Pinpoint the cell where the given text exists, returning its (x, y) midpoint coordinate. 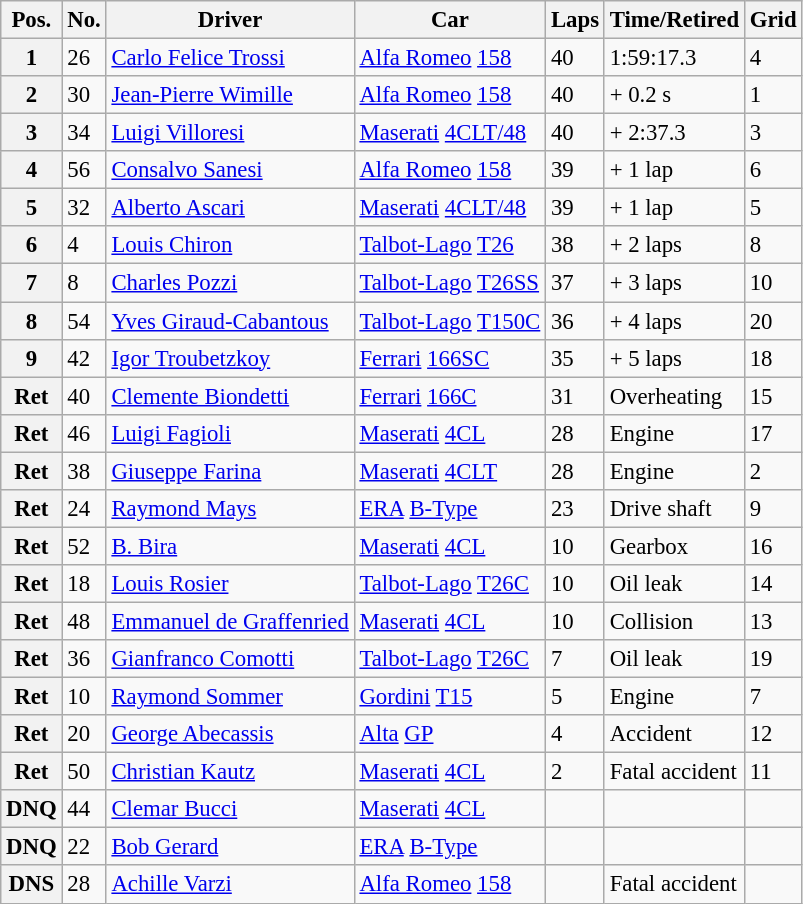
15 (772, 396)
Carlo Felice Trossi (230, 58)
46 (84, 433)
Gordini T15 (450, 697)
Consalvo Sanesi (230, 170)
Accident (674, 734)
Achille Varzi (230, 885)
Alta GP (450, 734)
12 (772, 734)
Car (450, 20)
+ 0.2 s (674, 95)
Raymond Sommer (230, 697)
23 (576, 509)
Pos. (32, 20)
Grid (772, 20)
34 (84, 133)
Ferrari 166SC (450, 358)
44 (84, 809)
26 (84, 58)
DNS (32, 885)
+ 5 laps (674, 358)
Talbot-Lago T26 (450, 245)
No. (84, 20)
Time/Retired (674, 20)
Bob Gerard (230, 847)
George Abecassis (230, 734)
+ 3 laps (674, 283)
16 (772, 546)
Overheating (674, 396)
Luigi Fagioli (230, 433)
32 (84, 208)
48 (84, 621)
Igor Troubetzkoy (230, 358)
14 (772, 584)
Charles Pozzi (230, 283)
Laps (576, 20)
52 (84, 546)
+ 2:37.3 (674, 133)
+ 2 laps (674, 245)
Talbot-Lago T150C (450, 321)
Emmanuel de Graffenried (230, 621)
54 (84, 321)
50 (84, 772)
Gearbox (674, 546)
56 (84, 170)
Clemente Biondetti (230, 396)
Yves Giraud-Cabantous (230, 321)
Jean-Pierre Wimille (230, 95)
Talbot-Lago T26SS (450, 283)
24 (84, 509)
31 (576, 396)
11 (772, 772)
Drive shaft (674, 509)
Gianfranco Comotti (230, 659)
Ferrari 166C (450, 396)
+ 4 laps (674, 321)
Alberto Ascari (230, 208)
42 (84, 358)
30 (84, 95)
13 (772, 621)
Christian Kautz (230, 772)
Luigi Villoresi (230, 133)
Raymond Mays (230, 509)
19 (772, 659)
B. Bira (230, 546)
35 (576, 358)
Giuseppe Farina (230, 471)
17 (772, 433)
Clemar Bucci (230, 809)
Driver (230, 20)
Louis Rosier (230, 584)
Collision (674, 621)
22 (84, 847)
Maserati 4CLT (450, 471)
1:59:17.3 (674, 58)
Louis Chiron (230, 245)
37 (576, 283)
